Pinpoint the cell where the given text exists, returning its (x, y) midpoint coordinate. 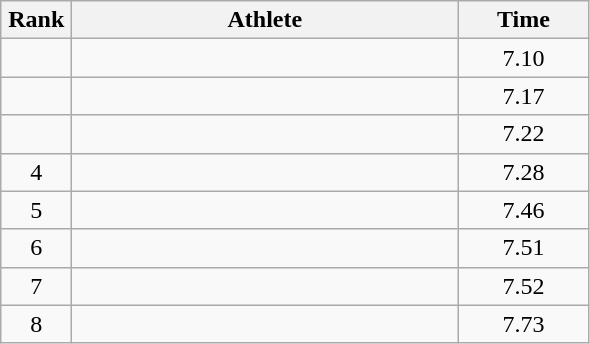
7.46 (524, 210)
7.22 (524, 134)
8 (36, 324)
7.73 (524, 324)
7.52 (524, 286)
5 (36, 210)
7.51 (524, 248)
Rank (36, 20)
4 (36, 172)
7 (36, 286)
7.17 (524, 96)
7.10 (524, 58)
7.28 (524, 172)
Athlete (265, 20)
Time (524, 20)
6 (36, 248)
